Identify which cell holds the provided text, then report its [X, Y] central coordinate. 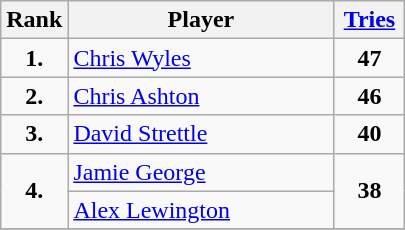
47 [370, 58]
1. [34, 58]
Jamie George [201, 172]
Alex Lewington [201, 210]
Player [201, 20]
David Strettle [201, 134]
Tries [370, 20]
Chris Ashton [201, 96]
38 [370, 191]
Chris Wyles [201, 58]
4. [34, 191]
46 [370, 96]
40 [370, 134]
3. [34, 134]
2. [34, 96]
Rank [34, 20]
